Extract the (x, y) coordinate from the center of the cell holding the provided text.  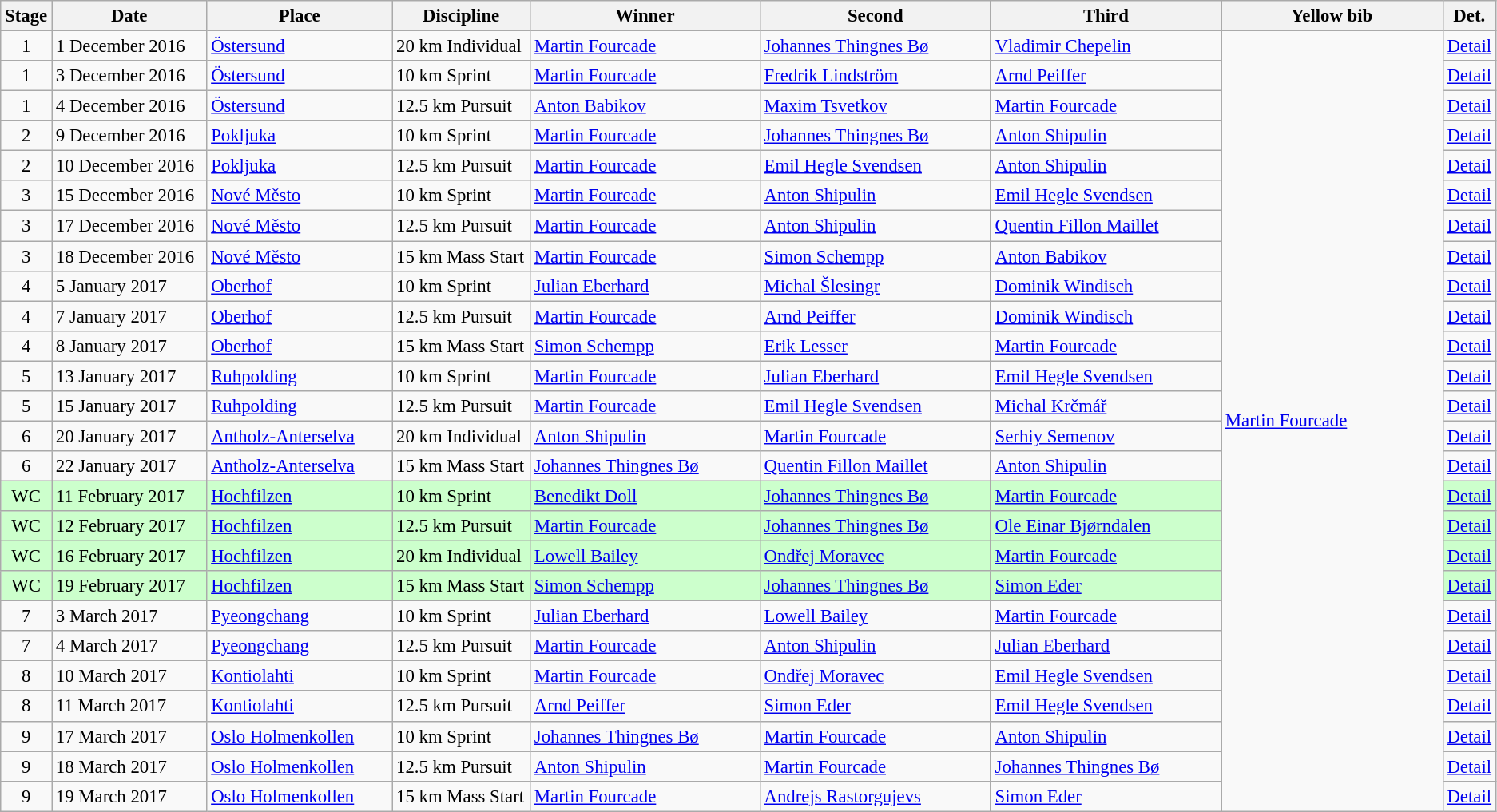
18 December 2016 (129, 256)
11 February 2017 (129, 496)
Stage (26, 16)
Maxim Tsvetkov (876, 106)
Third (1106, 16)
13 January 2017 (129, 376)
9 December 2016 (129, 136)
Michal Krčmář (1106, 406)
19 February 2017 (129, 586)
4 March 2017 (129, 646)
Place (300, 16)
12 February 2017 (129, 526)
15 January 2017 (129, 406)
Serhiy Semenov (1106, 436)
Second (876, 16)
Michal Šlesingr (876, 286)
22 January 2017 (129, 466)
7 January 2017 (129, 316)
5 January 2017 (129, 286)
Vladimir Chepelin (1106, 46)
10 December 2016 (129, 166)
3 March 2017 (129, 616)
Date (129, 16)
Winner (645, 16)
4 December 2016 (129, 106)
17 December 2016 (129, 226)
Benedikt Doll (645, 496)
3 December 2016 (129, 76)
15 December 2016 (129, 196)
Det. (1469, 16)
Erik Lesser (876, 346)
1 December 2016 (129, 46)
11 March 2017 (129, 707)
17 March 2017 (129, 736)
19 March 2017 (129, 796)
8 January 2017 (129, 346)
10 March 2017 (129, 676)
18 March 2017 (129, 766)
Yellow bib (1332, 16)
20 January 2017 (129, 436)
Andrejs Rastorgujevs (876, 796)
Discipline (462, 16)
16 February 2017 (129, 557)
Ole Einar Bjørndalen (1106, 526)
Fredrik Lindström (876, 76)
